Output the (X, Y) coordinate of the center of the cell containing the given text.  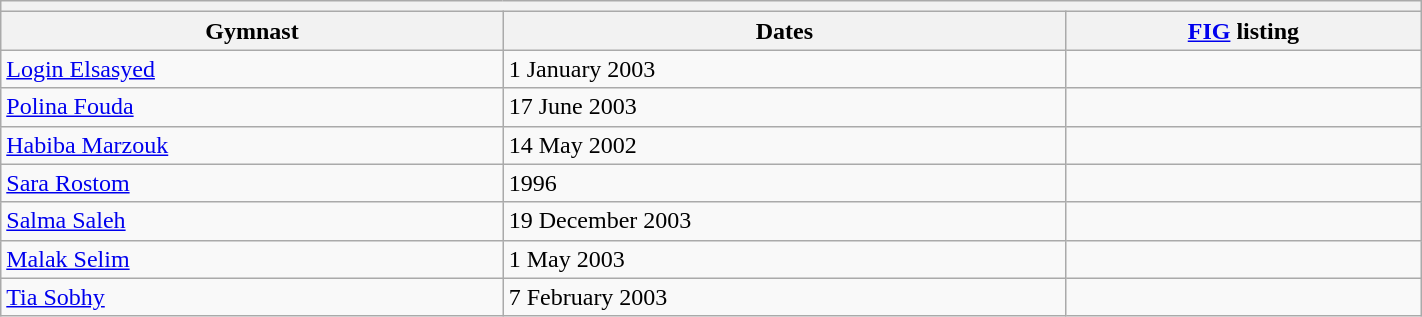
19 December 2003 (784, 221)
FIG listing (1244, 31)
14 May 2002 (784, 145)
17 June 2003 (784, 107)
7 February 2003 (784, 297)
Gymnast (252, 31)
Polina Fouda (252, 107)
1 May 2003 (784, 259)
Salma Saleh (252, 221)
Habiba Marzouk (252, 145)
Malak Selim (252, 259)
Sara Rostom (252, 183)
Login Elsasyed (252, 69)
Dates (784, 31)
1996 (784, 183)
1 January 2003 (784, 69)
Tia Sobhy (252, 297)
